Scan for the cell matching the given text and deliver its (x, y) coordinate at center. 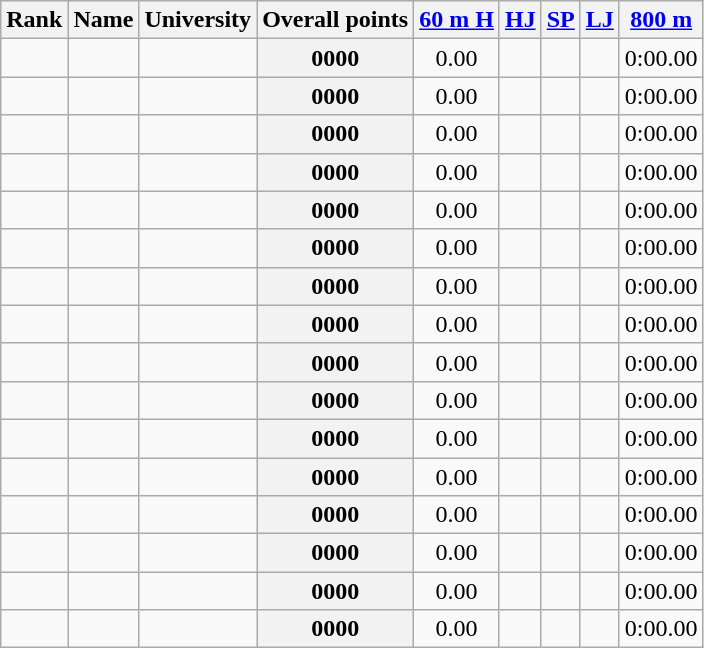
60 m H (457, 20)
Rank (34, 20)
HJ (520, 20)
SP (560, 20)
Name (104, 20)
LJ (600, 20)
Overall points (336, 20)
University (198, 20)
800 m (661, 20)
